Determine the [X, Y] coordinate at the center of the cell enclosing the given text.  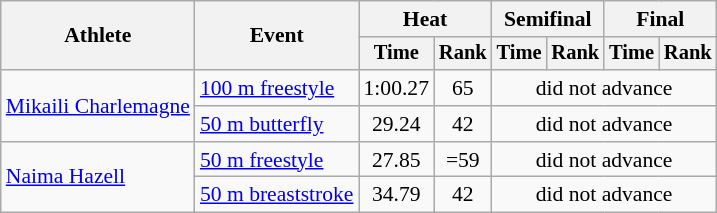
Event [277, 36]
=59 [463, 160]
Semifinal [548, 19]
Final [660, 19]
50 m freestyle [277, 160]
Athlete [98, 36]
27.85 [396, 160]
50 m breaststroke [277, 195]
1:00.27 [396, 88]
Mikaili Charlemagne [98, 106]
29.24 [396, 124]
65 [463, 88]
50 m butterfly [277, 124]
100 m freestyle [277, 88]
Heat [424, 19]
34.79 [396, 195]
Naima Hazell [98, 178]
